Provide the [x, y] coordinate of the cell's center where the given text is located.  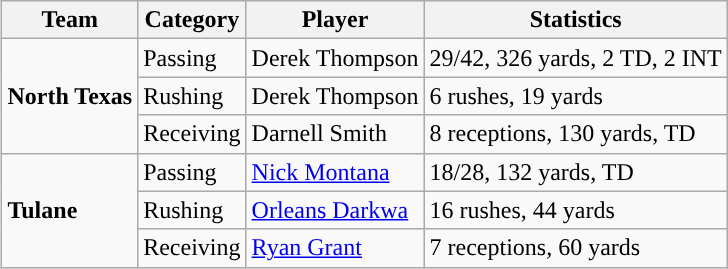
Ryan Grant [335, 248]
Category [192, 20]
8 receptions, 130 yards, TD [576, 134]
16 rushes, 44 yards [576, 210]
18/28, 132 yards, TD [576, 172]
Tulane [70, 210]
Darnell Smith [335, 134]
29/42, 326 yards, 2 TD, 2 INT [576, 58]
Orleans Darkwa [335, 210]
Nick Montana [335, 172]
6 rushes, 19 yards [576, 96]
Player [335, 20]
Statistics [576, 20]
7 receptions, 60 yards [576, 248]
North Texas [70, 96]
Team [70, 20]
